Search for the cell housing the specified text and yield its [X, Y] center coordinate. 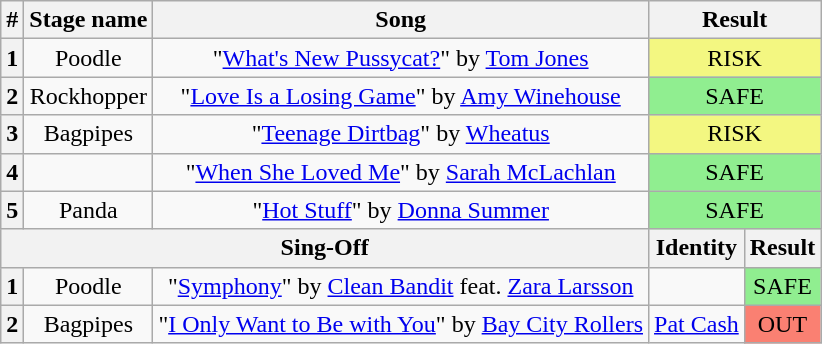
Identity [697, 248]
Song [401, 20]
Rockhopper [88, 96]
Sing-Off [325, 248]
"Symphony" by Clean Bandit feat. Zara Larsson [401, 286]
"Love Is a Losing Game" by Amy Winehouse [401, 96]
"What's New Pussycat?" by Tom Jones [401, 58]
"Hot Stuff" by Donna Summer [401, 210]
# [12, 20]
OUT [782, 324]
Pat Cash [697, 324]
Stage name [88, 20]
3 [12, 134]
"Teenage Dirtbag" by Wheatus [401, 134]
"I Only Want to Be with You" by Bay City Rollers [401, 324]
4 [12, 172]
"When She Loved Me" by Sarah McLachlan [401, 172]
5 [12, 210]
Panda [88, 210]
